Find where the given text appears and provide that cell's center as (x, y) coordinate. 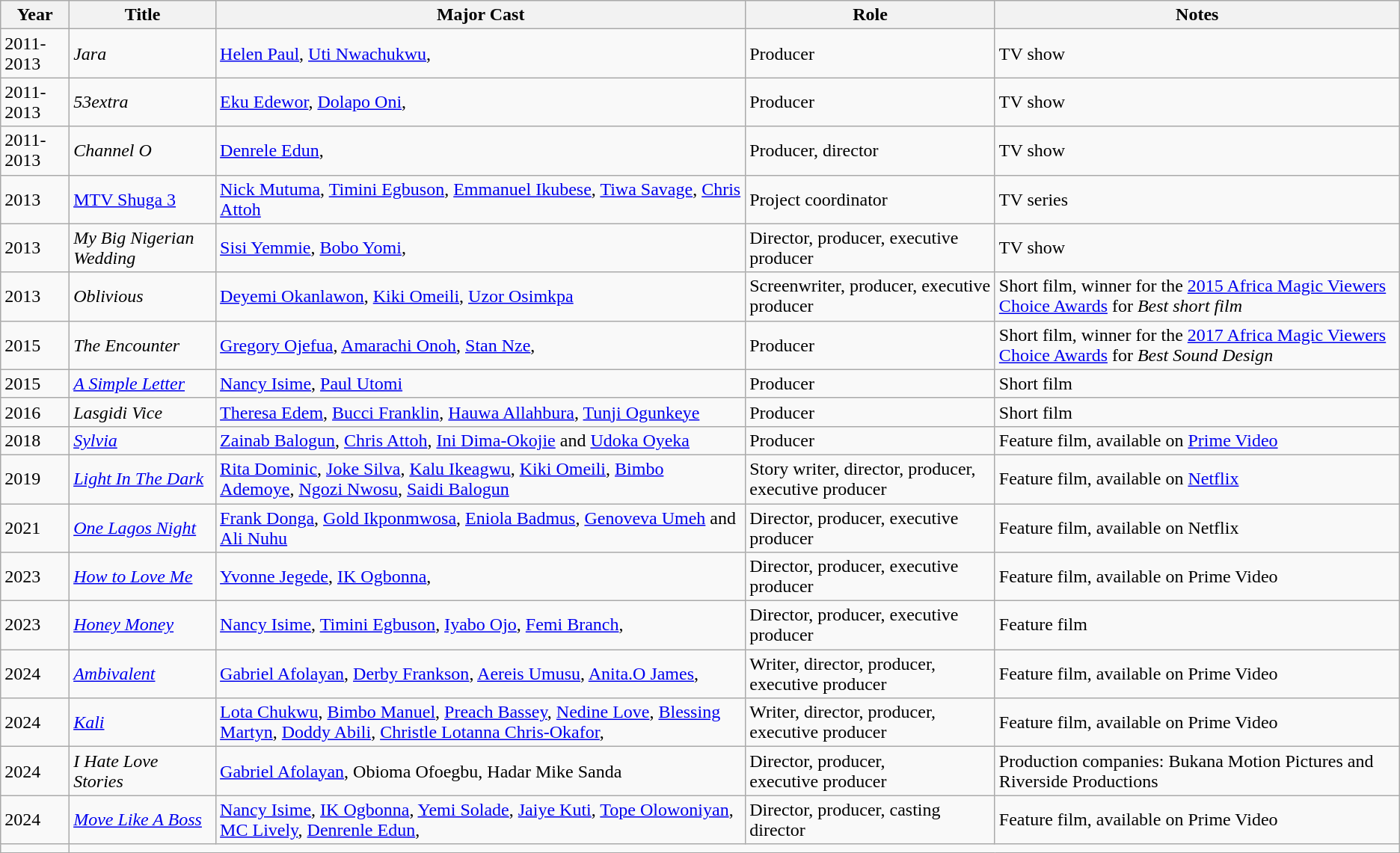
Director, producer,executive producer (871, 772)
Sisi Yemmie, Bobo Yomi, (481, 248)
Gregory Ojefua, Amarachi Onoh, Stan Nze, (481, 345)
My Big Nigerian Wedding (143, 248)
TV series (1197, 199)
Producer, director (871, 151)
Gabriel Afolayan, Derby Frankson, Aereis Umusu, Anita.O James, (481, 674)
Jara (143, 54)
53extra (143, 102)
Story writer, director, producer, executive producer (871, 478)
Production companies: Bukana Motion Pictures and Riverside Productions (1197, 772)
Gabriel Afolayan, Obioma Ofoegbu, Hadar Mike Sanda (481, 772)
Denrele Edun, (481, 151)
Light In The Dark (143, 478)
I Hate Love Stories (143, 772)
2019 (35, 478)
Short film, winner for the 2015 Africa Magic Viewers Choice Awards for Best short film (1197, 296)
Move Like A Boss (143, 819)
Nancy Isime, Timini Egbuson, Iyabo Ojo, Femi Branch, (481, 625)
One Lagos Night (143, 528)
2018 (35, 440)
Role (871, 15)
Ambivalent (143, 674)
Theresa Edem, Bucci Franklin, Hauwa Allahbura, Tunji Ogunkeye (481, 412)
Oblivious (143, 296)
How to Love Me (143, 577)
Nick Mutuma, Timini Egbuson, Emmanuel Ikubese, Tiwa Savage, Chris Attoh (481, 199)
Year (35, 15)
Nancy Isime, Paul Utomi (481, 384)
Eku Edewor, Dolapo Oni, (481, 102)
Kali (143, 722)
Lasgidi Vice (143, 412)
2021 (35, 528)
Director, producer, casting director (871, 819)
Notes (1197, 15)
2016 (35, 412)
Deyemi Okanlawon, Kiki Omeili, Uzor Osimkpa (481, 296)
Rita Dominic, Joke Silva, Kalu Ikeagwu, Kiki Omeili, Bimbo Ademoye, Ngozi Nwosu, Saidi Balogun (481, 478)
Lota Chukwu, Bimbo Manuel, Preach Bassey, Nedine Love, Blessing Martyn, Doddy Abili, Christle Lotanna Chris-Okafor, (481, 722)
Helen Paul, Uti Nwachukwu, (481, 54)
Screenwriter, producer, executive producer (871, 296)
Yvonne Jegede, IK Ogbonna, (481, 577)
Honey Money (143, 625)
MTV Shuga 3 (143, 199)
Major Cast (481, 15)
Title (143, 15)
A Simple Letter (143, 384)
Short film, winner for the 2017 Africa Magic Viewers Choice Awards for Best Sound Design (1197, 345)
Nancy Isime, IK Ogbonna, Yemi Solade, Jaiye Kuti, Tope Olowoniyan, MC Lively, Denrenle Edun, (481, 819)
Channel O (143, 151)
The Encounter (143, 345)
Zainab Balogun, Chris Attoh, Ini Dima-Okojie and Udoka Oyeka (481, 440)
Frank Donga, Gold Ikponmwosa, Eniola Badmus, Genoveva Umeh and Ali Nuhu (481, 528)
Project coordinator (871, 199)
Sylvia (143, 440)
Feature film (1197, 625)
